Provide the (x, y) coordinate of the cell's center where the given text is located.  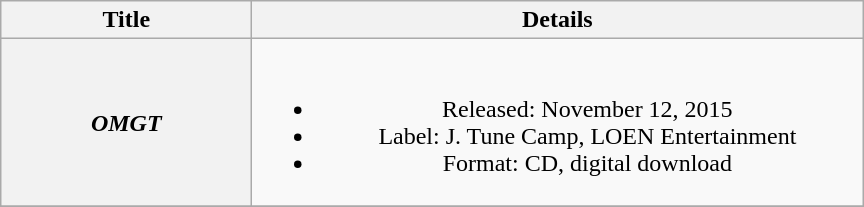
Title (126, 20)
Released: November 12, 2015Label: J. Tune Camp, LOEN EntertainmentFormat: CD, digital download (558, 122)
OMGT (126, 122)
Details (558, 20)
